Return the (X, Y) coordinate for the center point of the cell that contains the specified text.  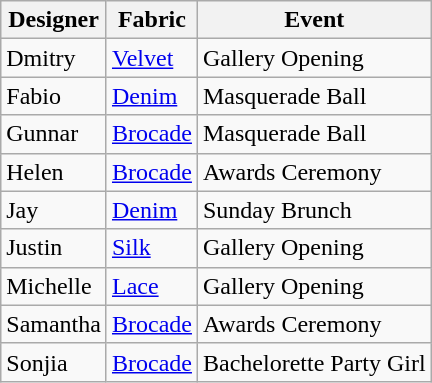
Gunnar (54, 134)
Fabric (152, 20)
Event (314, 20)
Sunday Brunch (314, 210)
Velvet (152, 58)
Fabio (54, 96)
Sonjia (54, 362)
Jay (54, 210)
Silk (152, 248)
Designer (54, 20)
Bachelorette Party Girl (314, 362)
Dmitry (54, 58)
Helen (54, 172)
Michelle (54, 286)
Lace (152, 286)
Samantha (54, 324)
Justin (54, 248)
